Provide the (x, y) coordinate of the cell's center where the given text is located.  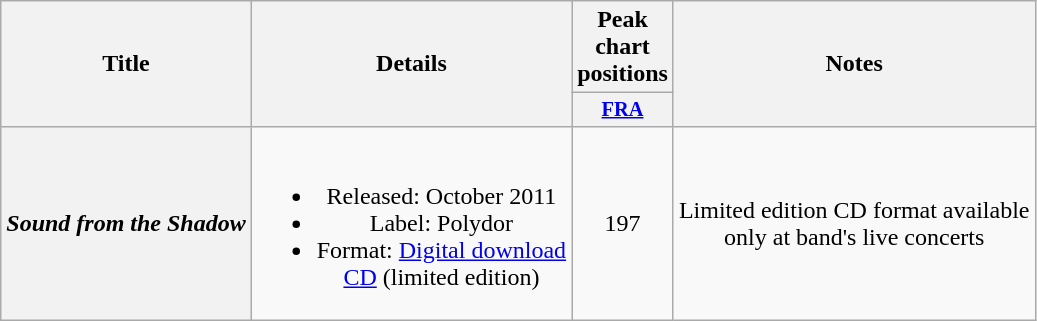
Title (126, 64)
Peak chart positions (623, 47)
197 (623, 223)
Details (411, 64)
Limited edition CD format available only at band's live concerts (854, 223)
Sound from the Shadow (126, 223)
FRA (623, 110)
Released: October 2011Label: PolydorFormat: Digital downloadCD (limited edition) (411, 223)
Notes (854, 64)
